Return the (x, y) coordinate for the center point of the cell that contains the specified text.  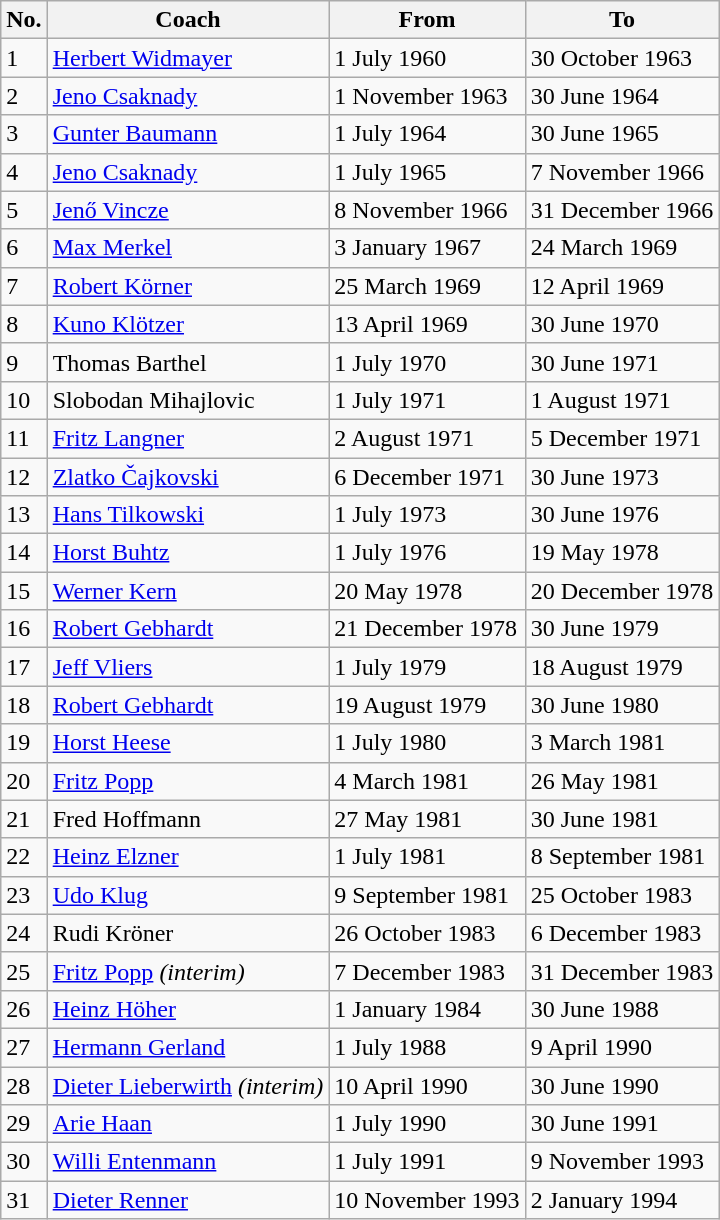
1 July 1990 (427, 1124)
30 October 1963 (622, 58)
9 (24, 362)
29 (24, 1124)
30 June 1970 (622, 324)
25 October 1983 (622, 895)
20 December 1978 (622, 591)
8 November 1966 (427, 210)
3 (24, 134)
6 December 1971 (427, 477)
15 (24, 591)
9 April 1990 (622, 1047)
Hermann Gerland (188, 1047)
7 (24, 286)
No. (24, 20)
30 June 1965 (622, 134)
Hans Tilkowski (188, 515)
12 April 1969 (622, 286)
1 July 1979 (427, 667)
30 June 1979 (622, 629)
Robert Körner (188, 286)
Fritz Langner (188, 438)
1 July 1980 (427, 743)
23 (24, 895)
7 November 1966 (622, 172)
Rudi Kröner (188, 933)
1 July 1976 (427, 553)
24 (24, 933)
1 July 1991 (427, 1162)
26 (24, 1009)
30 June 1971 (622, 362)
Willi Entenmann (188, 1162)
7 December 1983 (427, 971)
24 March 1969 (622, 248)
Gunter Baumann (188, 134)
1 July 1960 (427, 58)
Fritz Popp (188, 781)
8 September 1981 (622, 857)
1 August 1971 (622, 400)
22 (24, 857)
9 November 1993 (622, 1162)
1 July 1973 (427, 515)
2 August 1971 (427, 438)
5 (24, 210)
Slobodan Mihajlovic (188, 400)
12 (24, 477)
Jenő Vincze (188, 210)
26 May 1981 (622, 781)
30 June 1964 (622, 96)
1 July 1970 (427, 362)
6 (24, 248)
25 (24, 971)
13 (24, 515)
Arie Haan (188, 1124)
10 (24, 400)
30 June 1991 (622, 1124)
16 (24, 629)
Max Merkel (188, 248)
19 August 1979 (427, 705)
2 (24, 96)
Horst Buhtz (188, 553)
21 (24, 819)
30 June 1981 (622, 819)
Heinz Elzner (188, 857)
20 May 1978 (427, 591)
1 July 1981 (427, 857)
Fred Hoffmann (188, 819)
Zlatko Čajkovski (188, 477)
27 May 1981 (427, 819)
19 (24, 743)
1 November 1963 (427, 96)
18 (24, 705)
Werner Kern (188, 591)
8 (24, 324)
1 July 1965 (427, 172)
28 (24, 1085)
Dieter Lieberwirth (interim) (188, 1085)
Fritz Popp (interim) (188, 971)
30 (24, 1162)
Coach (188, 20)
From (427, 20)
14 (24, 553)
To (622, 20)
6 December 1983 (622, 933)
1 January 1984 (427, 1009)
4 (24, 172)
Herbert Widmayer (188, 58)
Dieter Renner (188, 1200)
3 January 1967 (427, 248)
30 June 1973 (622, 477)
25 March 1969 (427, 286)
18 August 1979 (622, 667)
30 June 1988 (622, 1009)
31 December 1966 (622, 210)
Udo Klug (188, 895)
17 (24, 667)
1 (24, 58)
5 December 1971 (622, 438)
Kuno Klötzer (188, 324)
31 (24, 1200)
1 July 1964 (427, 134)
11 (24, 438)
13 April 1969 (427, 324)
Heinz Höher (188, 1009)
1 July 1988 (427, 1047)
31 December 1983 (622, 971)
10 November 1993 (427, 1200)
21 December 1978 (427, 629)
10 April 1990 (427, 1085)
27 (24, 1047)
26 October 1983 (427, 933)
2 January 1994 (622, 1200)
9 September 1981 (427, 895)
30 June 1980 (622, 705)
3 March 1981 (622, 743)
20 (24, 781)
Thomas Barthel (188, 362)
30 June 1976 (622, 515)
19 May 1978 (622, 553)
30 June 1990 (622, 1085)
Horst Heese (188, 743)
Jeff Vliers (188, 667)
4 March 1981 (427, 781)
1 July 1971 (427, 400)
